Extract the (X, Y) coordinate from the center of the cell holding the provided text.  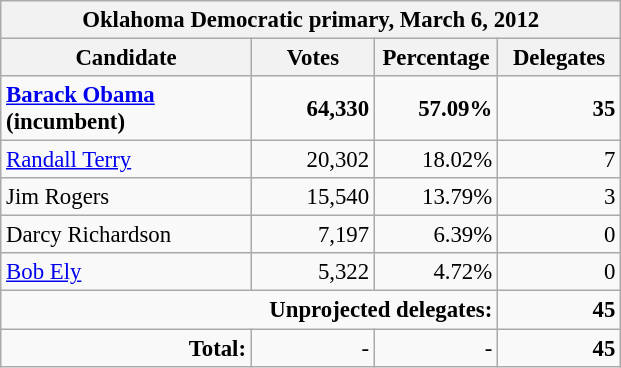
Darcy Richardson (126, 235)
Oklahoma Democratic primary, March 6, 2012 (311, 20)
20,302 (312, 160)
5,322 (312, 273)
13.79% (436, 197)
Candidate (126, 58)
Percentage (436, 58)
Bob Ely (126, 273)
35 (560, 108)
Unprojected delegates: (250, 310)
4.72% (436, 273)
Randall Terry (126, 160)
64,330 (312, 108)
15,540 (312, 197)
Delegates (560, 58)
7,197 (312, 235)
Votes (312, 58)
Jim Rogers (126, 197)
3 (560, 197)
6.39% (436, 235)
Total: (126, 348)
Barack Obama (incumbent) (126, 108)
7 (560, 160)
18.02% (436, 160)
57.09% (436, 108)
